Find where the given text appears and provide that cell's center as [X, Y] coordinate. 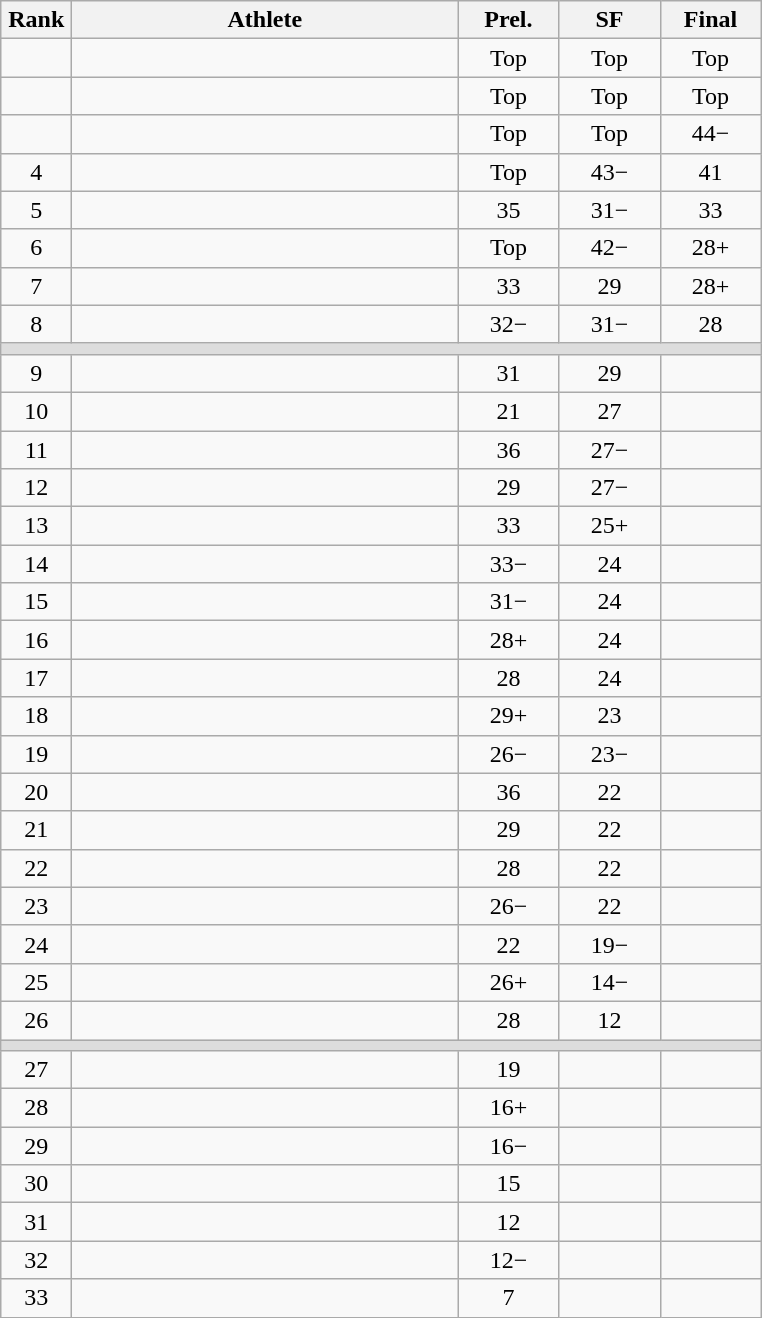
Final [710, 20]
35 [508, 210]
9 [36, 373]
19− [610, 944]
44− [710, 134]
42− [610, 248]
14 [36, 564]
30 [36, 1184]
33− [508, 564]
32 [36, 1260]
25+ [610, 526]
Prel. [508, 20]
43− [610, 172]
4 [36, 172]
20 [36, 792]
29+ [508, 716]
23− [610, 754]
18 [36, 716]
32− [508, 324]
5 [36, 210]
6 [36, 248]
16+ [508, 1108]
25 [36, 982]
13 [36, 526]
10 [36, 411]
26 [36, 1020]
14− [610, 982]
SF [610, 20]
Athlete [265, 20]
41 [710, 172]
17 [36, 678]
8 [36, 324]
11 [36, 449]
16 [36, 640]
16− [508, 1146]
Rank [36, 20]
26+ [508, 982]
12− [508, 1260]
